Return [X, Y] of the center of cell containing provided text 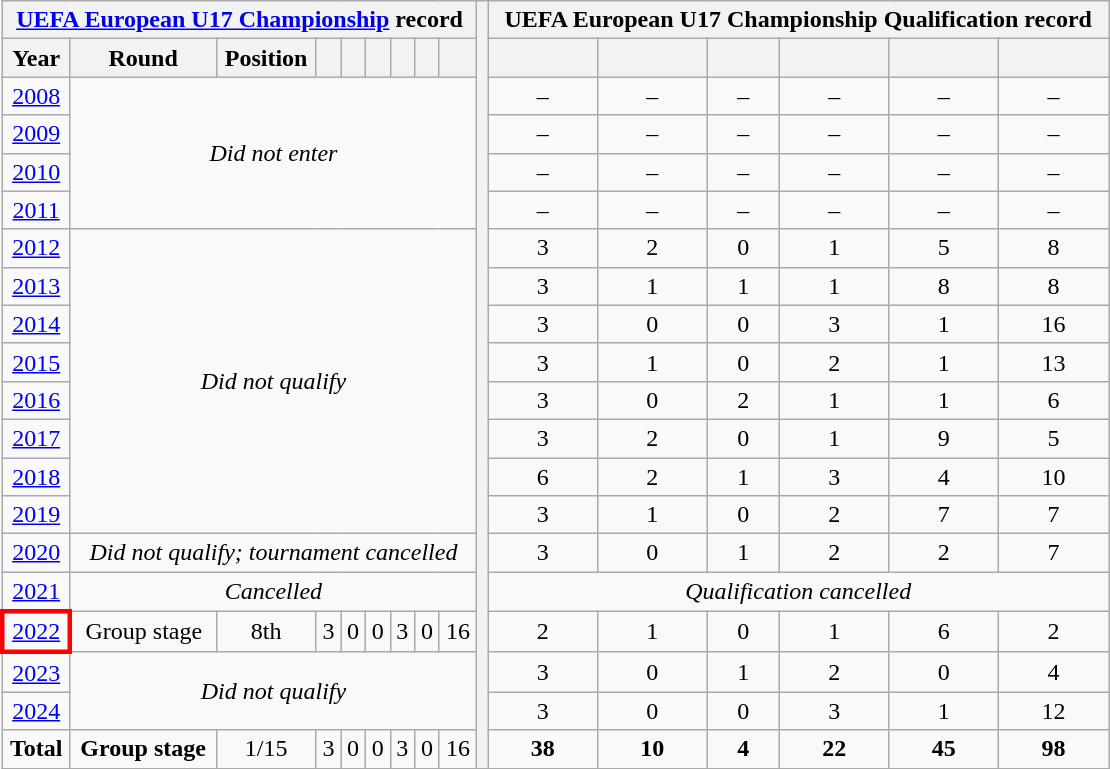
12 [1054, 711]
13 [1054, 362]
2023 [36, 672]
Year [36, 58]
2016 [36, 400]
Did not enter [274, 153]
2021 [36, 592]
Position [266, 58]
2014 [36, 324]
Total [36, 749]
2020 [36, 553]
UEFA European U17 Championship Qualification record [798, 20]
2008 [36, 96]
Qualification cancelled [798, 592]
9 [944, 438]
2013 [36, 286]
UEFA European U17 Championship record [240, 20]
2009 [36, 134]
Did not qualify; tournament cancelled [274, 553]
2017 [36, 438]
45 [944, 749]
2010 [36, 172]
2022 [36, 632]
2019 [36, 515]
98 [1054, 749]
Cancelled [274, 592]
2011 [36, 210]
8th [266, 632]
Round [143, 58]
2018 [36, 477]
38 [543, 749]
1/15 [266, 749]
2015 [36, 362]
2012 [36, 248]
22 [834, 749]
2024 [36, 711]
